Determine the [X, Y] coordinate at the center of the cell enclosing the given text.  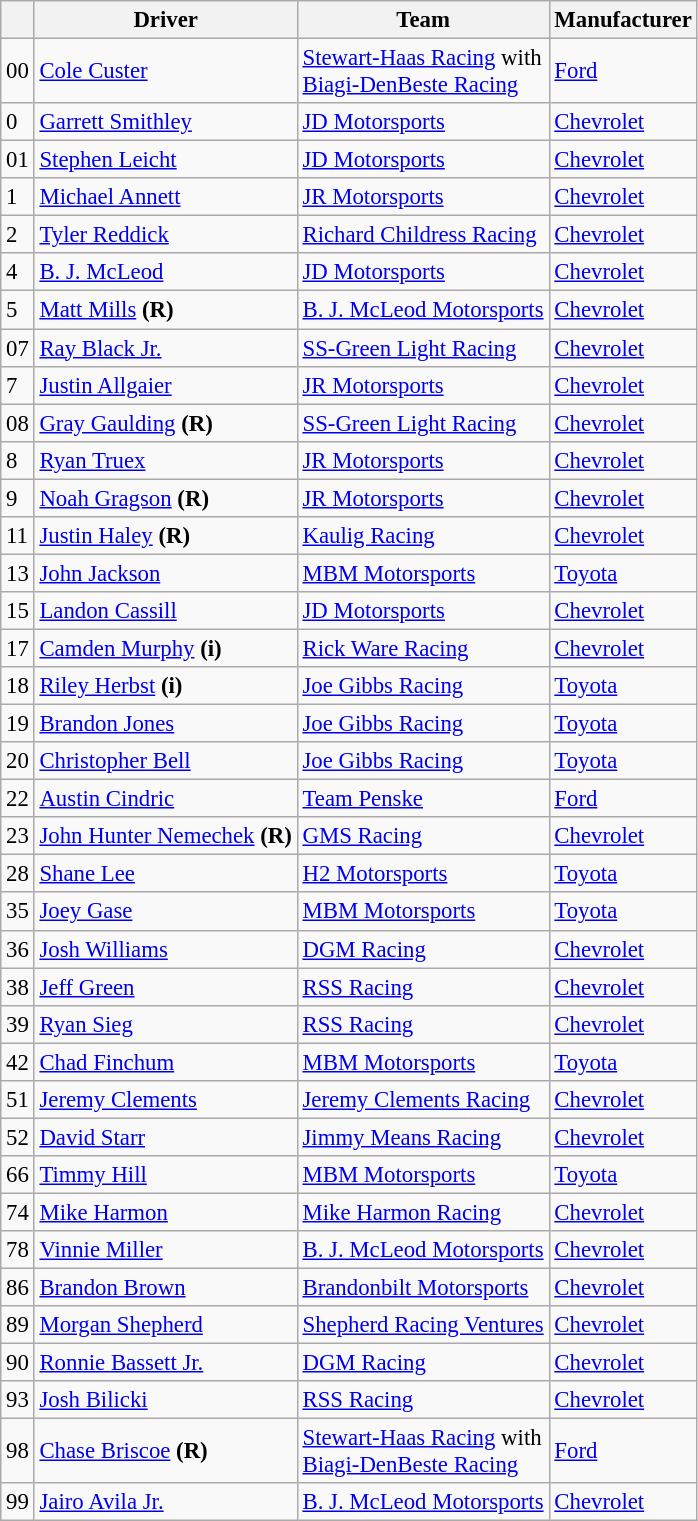
Jimmy Means Racing [423, 1137]
Tyler Reddick [166, 235]
93 [18, 1400]
Camden Murphy (i) [166, 648]
Brandon Brown [166, 1288]
11 [18, 536]
Team Penske [423, 799]
Chase Briscoe (R) [166, 1452]
01 [18, 160]
Jeff Green [166, 987]
39 [18, 1024]
8 [18, 460]
7 [18, 385]
John Jackson [166, 573]
Driver [166, 20]
Justin Haley (R) [166, 536]
38 [18, 987]
42 [18, 1062]
Ryan Truex [166, 460]
GMS Racing [423, 836]
Rick Ware Racing [423, 648]
Jeremy Clements [166, 1100]
David Starr [166, 1137]
Landon Cassill [166, 611]
74 [18, 1212]
Brandon Jones [166, 724]
1 [18, 197]
Gray Gaulding (R) [166, 423]
78 [18, 1250]
35 [18, 912]
Ryan Sieg [166, 1024]
0 [18, 122]
20 [18, 761]
Richard Childress Racing [423, 235]
4 [18, 273]
Ronnie Bassett Jr. [166, 1363]
John Hunter Nemechek (R) [166, 836]
Noah Gragson (R) [166, 498]
23 [18, 836]
00 [18, 72]
Josh Bilicki [166, 1400]
08 [18, 423]
51 [18, 1100]
17 [18, 648]
66 [18, 1175]
Vinnie Miller [166, 1250]
Mike Harmon Racing [423, 1212]
86 [18, 1288]
Jeremy Clements Racing [423, 1100]
Brandonbilt Motorsports [423, 1288]
Cole Custer [166, 72]
Justin Allgaier [166, 385]
Josh Williams [166, 949]
98 [18, 1452]
07 [18, 348]
Shane Lee [166, 874]
Timmy Hill [166, 1175]
52 [18, 1137]
Manufacturer [623, 20]
28 [18, 874]
Kaulig Racing [423, 536]
22 [18, 799]
Austin Cindric [166, 799]
36 [18, 949]
Riley Herbst (i) [166, 686]
H2 Motorsports [423, 874]
Michael Annett [166, 197]
Mike Harmon [166, 1212]
19 [18, 724]
Matt Mills (R) [166, 310]
89 [18, 1325]
Morgan Shepherd [166, 1325]
18 [18, 686]
Shepherd Racing Ventures [423, 1325]
Chad Finchum [166, 1062]
15 [18, 611]
Garrett Smithley [166, 122]
Christopher Bell [166, 761]
B. J. McLeod [166, 273]
9 [18, 498]
5 [18, 310]
Stephen Leicht [166, 160]
90 [18, 1363]
Team [423, 20]
Ray Black Jr. [166, 348]
2 [18, 235]
Joey Gase [166, 912]
13 [18, 573]
